Return [X, Y] of the center of cell containing provided text 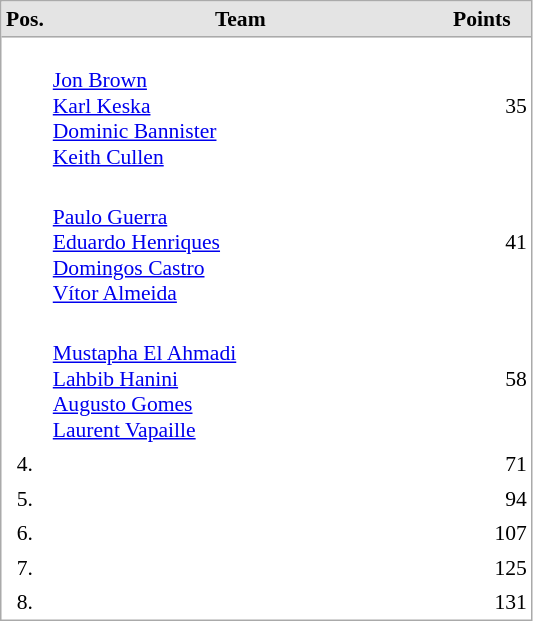
Pos. [26, 20]
131 [482, 602]
7. [26, 567]
Team [240, 20]
71 [482, 464]
Mustapha El Ahmadi Lahbib Hanini Augusto Gomes Laurent Vapaille [240, 378]
Points [482, 20]
Paulo Guerra Eduardo Henriques Domingos Castro Vítor Almeida [240, 242]
5. [26, 499]
41 [482, 242]
4. [26, 464]
Jon Brown Karl Keska Dominic Bannister Keith Cullen [240, 106]
8. [26, 602]
58 [482, 378]
107 [482, 533]
6. [26, 533]
125 [482, 567]
94 [482, 499]
35 [482, 106]
